Search for the cell housing the specified text and yield its (x, y) center coordinate. 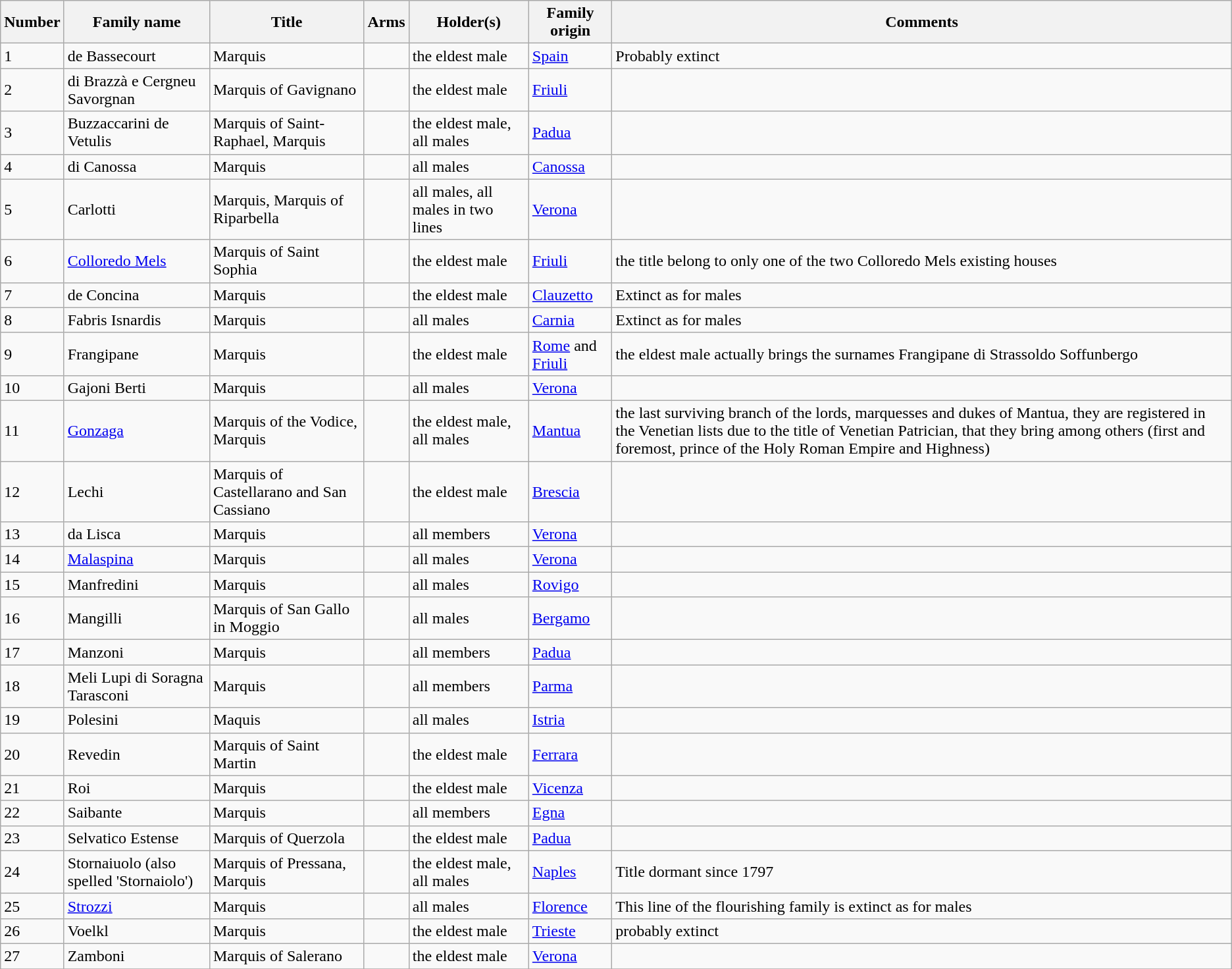
Carlotti (137, 209)
13 (32, 535)
de Concina (137, 295)
Brescia (570, 491)
Selvatico Estense (137, 838)
Number (32, 22)
Bergamo (570, 619)
11 (32, 431)
12 (32, 491)
Clauzetto (570, 295)
Marquis of Saint-Raphael, Marquis (286, 133)
Gonzaga (137, 431)
Lechi (137, 491)
Meli Lupi di Soragna Tarasconi (137, 686)
Holder(s) (469, 22)
Maquis (286, 720)
22 (32, 813)
Ferrara (570, 754)
Title dormant since 1797 (921, 872)
Roi (137, 788)
the title belong to only one of the two Colloredo Mels existing houses (921, 261)
Carnia (570, 320)
Arms (386, 22)
14 (32, 560)
20 (32, 754)
4 (32, 167)
Probably extinct (921, 56)
Fabris Isnardis (137, 320)
23 (32, 838)
Rovigo (570, 585)
da Lisca (137, 535)
Colloredo Mels (137, 261)
Comments (921, 22)
Naples (570, 872)
27 (32, 956)
Marquis of the Vodice, Marquis (286, 431)
Manfredini (137, 585)
8 (32, 320)
Family origin (570, 22)
Marquis of Saint Martin (286, 754)
21 (32, 788)
16 (32, 619)
Saibante (137, 813)
di Brazzà e Cergneu Savorgnan (137, 90)
Malaspina (137, 560)
5 (32, 209)
Istria (570, 720)
25 (32, 906)
Manzoni (137, 652)
Mangilli (137, 619)
Stornaiuolo (also spelled 'Stornaiolo') (137, 872)
Revedin (137, 754)
18 (32, 686)
probably extinct (921, 931)
Marquis of Pressana, Marquis (286, 872)
6 (32, 261)
Strozzi (137, 906)
Zamboni (137, 956)
Marquis, Marquis of Riparbella (286, 209)
15 (32, 585)
Canossa (570, 167)
Mantua (570, 431)
Marquis of Saint Sophia (286, 261)
Buzzaccarini de Vetulis (137, 133)
1 (32, 56)
17 (32, 652)
Marquis of Castellarano and San Cassiano (286, 491)
26 (32, 931)
Spain (570, 56)
10 (32, 388)
Florence (570, 906)
Marquis of San Gallo in Moggio (286, 619)
Egna (570, 813)
3 (32, 133)
all males, all males in two lines (469, 209)
Marquis of Gavignano (286, 90)
Family name (137, 22)
2 (32, 90)
Voelkl (137, 931)
Marquis of Salerano (286, 956)
Title (286, 22)
24 (32, 872)
This line of the flourishing family is extinct as for males (921, 906)
Trieste (570, 931)
Vicenza (570, 788)
Gajoni Berti (137, 388)
de Bassecourt (137, 56)
Polesini (137, 720)
the eldest male actually brings the surnames Frangipane di Strassoldo Soffunbergo (921, 354)
Rome and Friuli (570, 354)
Frangipane (137, 354)
Marquis of Querzola (286, 838)
19 (32, 720)
di Canossa (137, 167)
7 (32, 295)
Parma (570, 686)
9 (32, 354)
